Find where the given text appears and provide that cell's center as [X, Y] coordinate. 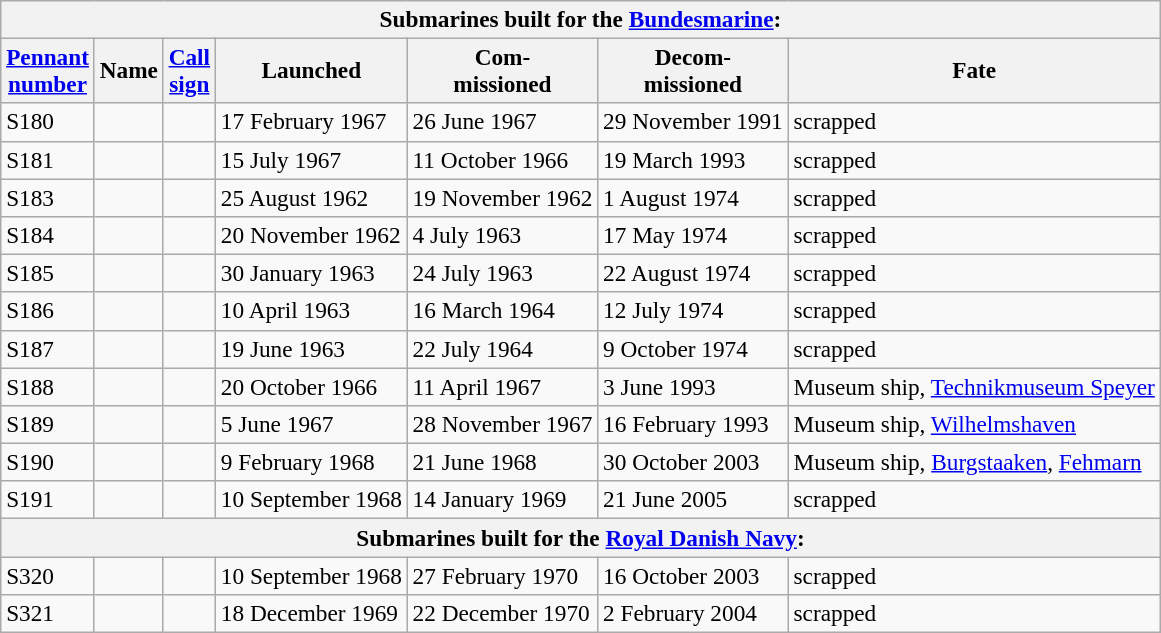
17 May 1974 [693, 235]
2 February 2004 [693, 613]
26 June 1967 [502, 122]
11 October 1966 [502, 160]
S186 [48, 311]
Com-missioned [502, 70]
1 August 1974 [693, 197]
19 June 1963 [311, 349]
19 March 1993 [693, 160]
27 February 1970 [502, 575]
9 October 1974 [693, 349]
S181 [48, 160]
16 March 1964 [502, 311]
S187 [48, 349]
Museum ship, Technikmuseum Speyer [974, 386]
S180 [48, 122]
22 August 1974 [693, 273]
Fate [974, 70]
S189 [48, 424]
28 November 1967 [502, 424]
24 July 1963 [502, 273]
S185 [48, 273]
14 January 1969 [502, 500]
S190 [48, 462]
Pennantnumber [48, 70]
21 June 2005 [693, 500]
Museum ship, Burgstaaken, Fehmarn [974, 462]
21 June 1968 [502, 462]
30 January 1963 [311, 273]
16 October 2003 [693, 575]
10 April 1963 [311, 311]
S320 [48, 575]
11 April 1967 [502, 386]
Museum ship, Wilhelmshaven [974, 424]
S188 [48, 386]
Submarines built for the Royal Danish Navy: [580, 537]
15 July 1967 [311, 160]
22 July 1964 [502, 349]
Decom-missioned [693, 70]
18 December 1969 [311, 613]
S321 [48, 613]
9 February 1968 [311, 462]
22 December 1970 [502, 613]
S191 [48, 500]
Submarines built for the Bundesmarine: [580, 19]
3 June 1993 [693, 386]
S183 [48, 197]
16 February 1993 [693, 424]
30 October 2003 [693, 462]
S184 [48, 235]
Launched [311, 70]
29 November 1991 [693, 122]
25 August 1962 [311, 197]
19 November 1962 [502, 197]
17 February 1967 [311, 122]
12 July 1974 [693, 311]
Callsign [189, 70]
4 July 1963 [502, 235]
20 November 1962 [311, 235]
20 October 1966 [311, 386]
5 June 1967 [311, 424]
Name [128, 70]
